Identify which cell holds the provided text, then report its [X, Y] central coordinate. 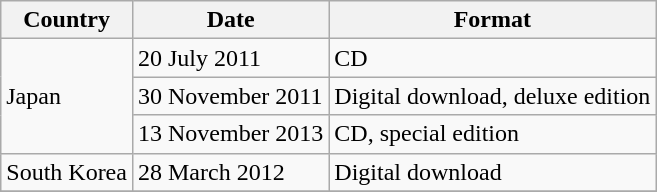
Format [492, 20]
Digital download [492, 172]
South Korea [67, 172]
30 November 2011 [230, 96]
20 July 2011 [230, 58]
Date [230, 20]
Japan [67, 96]
13 November 2013 [230, 134]
Digital download, deluxe edition [492, 96]
28 March 2012 [230, 172]
Country [67, 20]
CD [492, 58]
CD, special edition [492, 134]
